Scan for the cell matching the given text and deliver its (x, y) coordinate at center. 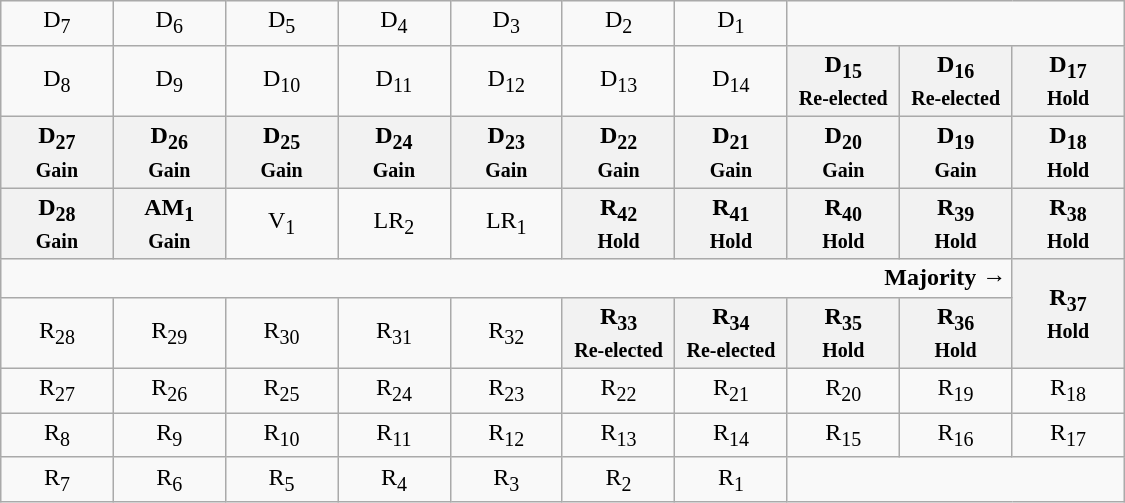
R2 (618, 479)
R5 (281, 479)
R39Hold (955, 224)
R7 (57, 479)
D28Gain (57, 224)
R17 (1068, 435)
R41Hold (731, 224)
LR1 (506, 224)
R1 (731, 479)
R9 (169, 435)
R35Hold (843, 332)
D16Re-elected (955, 80)
Majority → (506, 278)
D8 (57, 80)
D22Gain (618, 152)
R11 (394, 435)
R24 (394, 391)
D9 (169, 80)
D5 (281, 23)
AM1Gain (169, 224)
R4 (394, 479)
R34Re-elected (731, 332)
R19 (955, 391)
R18 (1068, 391)
R42Hold (618, 224)
D20Gain (843, 152)
D19Gain (955, 152)
R28 (57, 332)
R33Re-elected (618, 332)
R23 (506, 391)
D2 (618, 23)
R37Hold (1068, 314)
D6 (169, 23)
R14 (731, 435)
D1 (731, 23)
D14 (731, 80)
R36Hold (955, 332)
D17Hold (1068, 80)
D7 (57, 23)
D13 (618, 80)
R10 (281, 435)
D12 (506, 80)
R26 (169, 391)
R16 (955, 435)
R30 (281, 332)
D23Gain (506, 152)
R15 (843, 435)
R32 (506, 332)
R40Hold (843, 224)
D4 (394, 23)
R12 (506, 435)
D3 (506, 23)
D27Gain (57, 152)
D21Gain (731, 152)
R21 (731, 391)
R29 (169, 332)
D25Gain (281, 152)
D11 (394, 80)
R13 (618, 435)
R8 (57, 435)
R22 (618, 391)
R6 (169, 479)
V1 (281, 224)
R25 (281, 391)
R3 (506, 479)
R38Hold (1068, 224)
LR2 (394, 224)
D18Hold (1068, 152)
R31 (394, 332)
D26Gain (169, 152)
D10 (281, 80)
R27 (57, 391)
R20 (843, 391)
D24Gain (394, 152)
D15Re-elected (843, 80)
